Output the (x, y) coordinate of the center of the cell containing the given text.  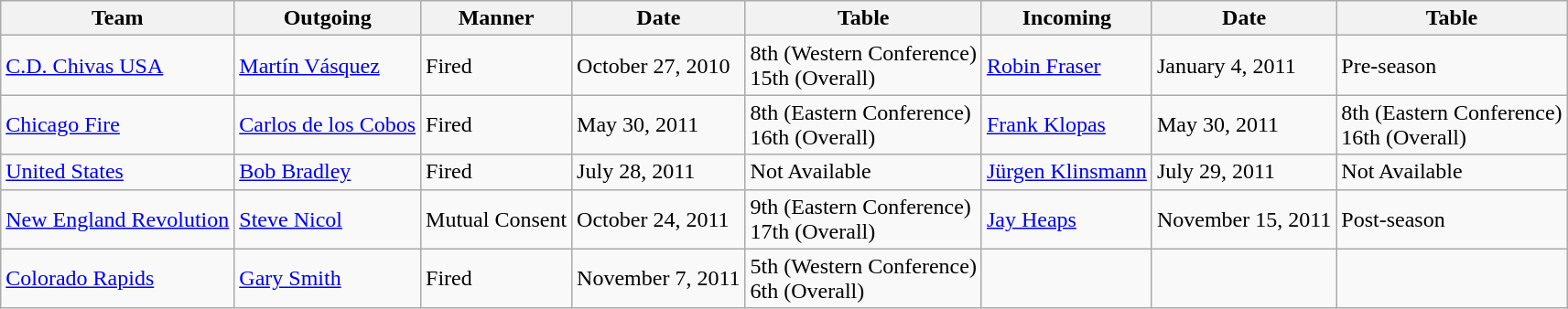
November 15, 2011 (1243, 219)
Carlos de los Cobos (328, 124)
Manner (496, 18)
July 29, 2011 (1243, 172)
Steve Nicol (328, 219)
July 28, 2011 (659, 172)
Chicago Fire (117, 124)
October 27, 2010 (659, 66)
9th (Eastern Conference)17th (Overall) (863, 219)
Incoming (1066, 18)
Pre-season (1452, 66)
Jay Heaps (1066, 219)
January 4, 2011 (1243, 66)
Outgoing (328, 18)
Team (117, 18)
Bob Bradley (328, 172)
New England Revolution (117, 219)
Colorado Rapids (117, 278)
8th (Western Conference)15th (Overall) (863, 66)
November 7, 2011 (659, 278)
Robin Fraser (1066, 66)
Post-season (1452, 219)
United States (117, 172)
Martín Vásquez (328, 66)
Mutual Consent (496, 219)
Gary Smith (328, 278)
Jürgen Klinsmann (1066, 172)
October 24, 2011 (659, 219)
Frank Klopas (1066, 124)
5th (Western Conference)6th (Overall) (863, 278)
C.D. Chivas USA (117, 66)
